Extract the [x, y] coordinate from the center of the cell holding the provided text.  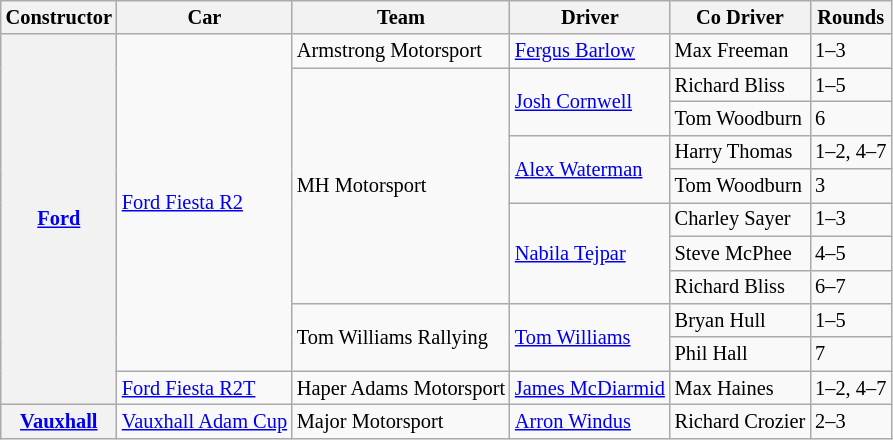
Tom Williams [590, 336]
Rounds [850, 17]
Richard Crozier [740, 421]
Driver [590, 17]
Max Freeman [740, 51]
Armstrong Motorsport [401, 51]
3 [850, 186]
MH Motorsport [401, 186]
James McDiarmid [590, 388]
Haper Adams Motorsport [401, 388]
Ford Fiesta R2 [204, 202]
Phil Hall [740, 354]
Ford Fiesta R2T [204, 388]
Co Driver [740, 17]
Josh Cornwell [590, 102]
Constructor [59, 17]
Alex Waterman [590, 168]
Charley Sayer [740, 219]
7 [850, 354]
Ford [59, 219]
Vauxhall Adam Cup [204, 421]
6–7 [850, 287]
2–3 [850, 421]
Team [401, 17]
Steve McPhee [740, 253]
Major Motorsport [401, 421]
Fergus Barlow [590, 51]
Tom Williams Rallying [401, 336]
6 [850, 118]
Harry Thomas [740, 152]
Max Haines [740, 388]
Bryan Hull [740, 320]
Vauxhall [59, 421]
4–5 [850, 253]
Nabila Tejpar [590, 252]
Car [204, 17]
Arron Windus [590, 421]
